Scan for the cell matching the given text and deliver its (X, Y) coordinate at center. 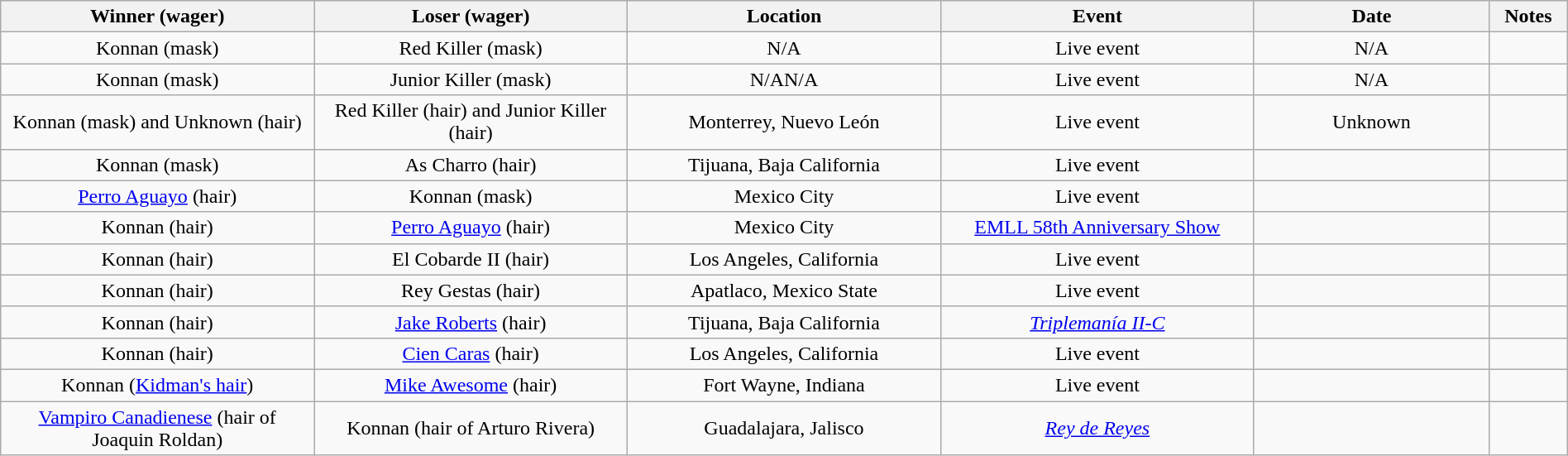
Konnan (hair of Arturo Rivera) (471, 427)
Triplemanía II-C (1097, 322)
Date (1371, 17)
Guadalajara, Jalisco (784, 427)
Location (784, 17)
Red Killer (hair) and Junior Killer (hair) (471, 122)
As Charro (hair) (471, 165)
Junior Killer (mask) (471, 79)
Rey de Reyes (1097, 427)
Event (1097, 17)
El Cobarde II (hair) (471, 259)
Vampiro Canadienese (hair of Joaquin Roldan) (157, 427)
Fort Wayne, Indiana (784, 385)
Apatlaco, Mexico State (784, 290)
Rey Gestas (hair) (471, 290)
EMLL 58th Anniversary Show (1097, 228)
N/AN/A (784, 79)
Cien Caras (hair) (471, 353)
Loser (wager) (471, 17)
Konnan (mask) and Unknown (hair) (157, 122)
Monterrey, Nuevo León (784, 122)
Mike Awesome (hair) (471, 385)
Notes (1528, 17)
Jake Roberts (hair) (471, 322)
Red Killer (mask) (471, 48)
Winner (wager) (157, 17)
Unknown (1371, 122)
Konnan (Kidman's hair) (157, 385)
